Detect which cell encompasses the target text, then output its [X, Y] center coordinate. 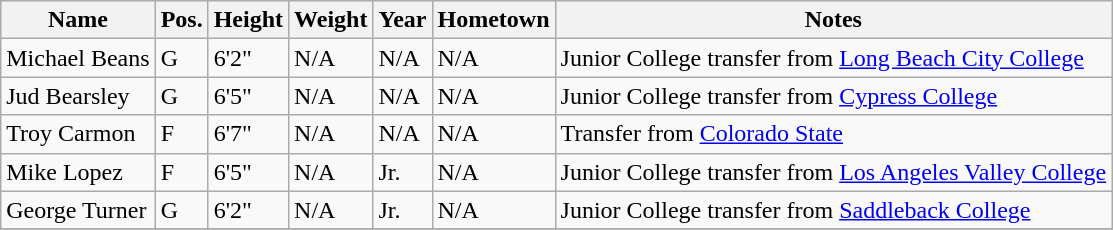
Transfer from Colorado State [834, 134]
Mike Lopez [78, 172]
Weight [331, 20]
Notes [834, 20]
6'7" [248, 134]
Height [248, 20]
Junior College transfer from Cypress College [834, 96]
Junior College transfer from Saddleback College [834, 210]
Hometown [494, 20]
Michael Beans [78, 58]
Junior College transfer from Los Angeles Valley College [834, 172]
Troy Carmon [78, 134]
Junior College transfer from Long Beach City College [834, 58]
Year [402, 20]
Name [78, 20]
Jud Bearsley [78, 96]
Pos. [182, 20]
George Turner [78, 210]
